Locate the cell with the specified text and output its [x, y] center coordinate. 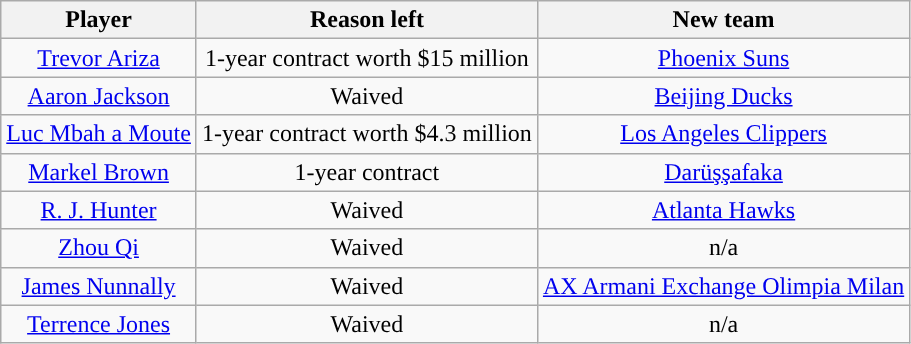
Atlanta Hawks [723, 210]
AX Armani Exchange Olimpia Milan [723, 286]
Markel Brown [99, 172]
1-year contract worth $4.3 million [366, 134]
1-year contract worth $15 million [366, 58]
James Nunnally [99, 286]
Zhou Qi [99, 248]
Reason left [366, 20]
Aaron Jackson [99, 96]
Darüşşafaka [723, 172]
Trevor Ariza [99, 58]
Luc Mbah a Moute [99, 134]
R. J. Hunter [99, 210]
Phoenix Suns [723, 58]
Beijing Ducks [723, 96]
New team [723, 20]
Terrence Jones [99, 324]
Los Angeles Clippers [723, 134]
Player [99, 20]
1-year contract [366, 172]
